Find where the given text appears and provide that cell's center as [x, y] coordinate. 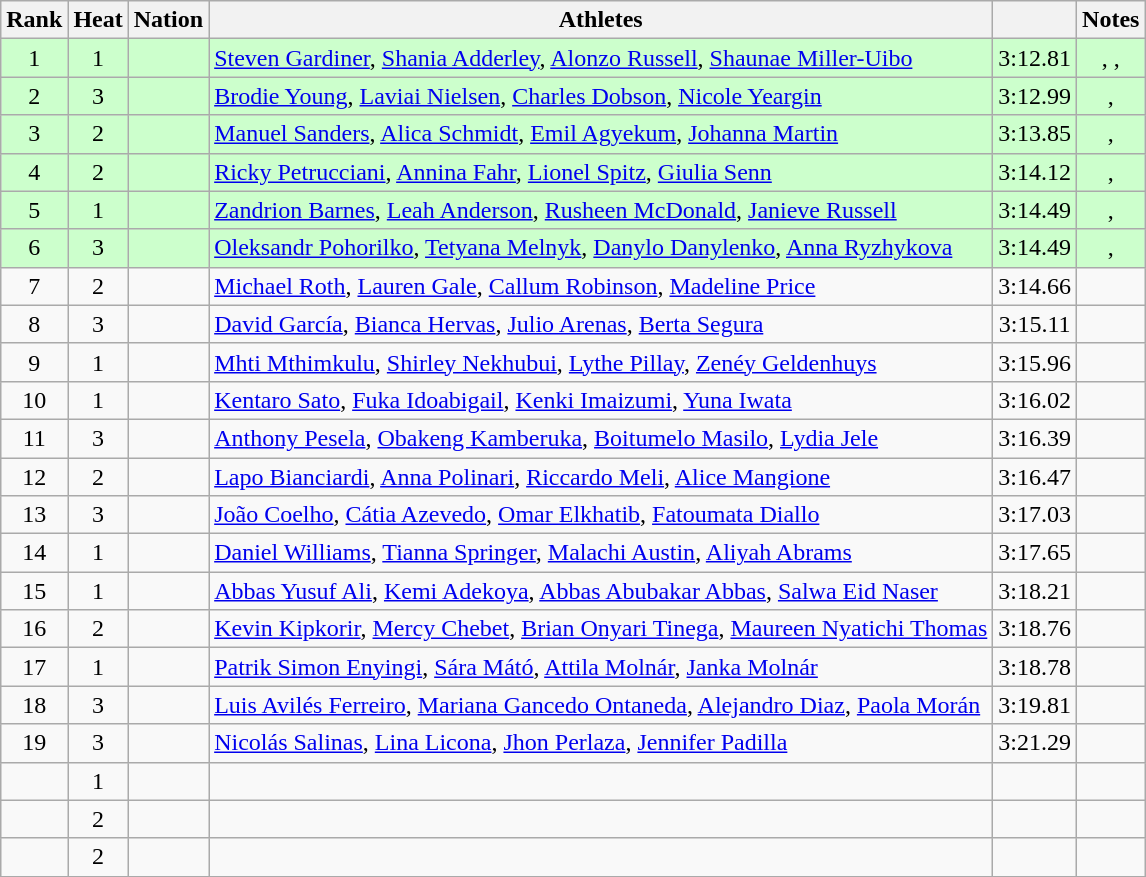
Anthony Pesela, Obakeng Kamberuka, Boitumelo Masilo, Lydia Jele [601, 438]
Heat [98, 20]
João Coelho, Cátia Azevedo, Omar Elkhatib, Fatoumata Diallo [601, 515]
Brodie Young, Laviai Nielsen, Charles Dobson, Nicole Yeargin [601, 96]
Notes [1111, 20]
3:18.76 [1035, 629]
3:17.03 [1035, 515]
3:15.11 [1035, 324]
3:16.02 [1035, 400]
8 [34, 324]
3:18.21 [1035, 591]
13 [34, 515]
3:14.66 [1035, 286]
Oleksandr Pohorilko, Tetyana Melnyk, Danylo Danylenko, Anna Ryzhykova [601, 248]
18 [34, 705]
3:14.12 [1035, 172]
12 [34, 477]
4 [34, 172]
3:16.39 [1035, 438]
3:13.85 [1035, 134]
Mhti Mthimkulu, Shirley Nekhubui, Lythe Pillay, Zenéy Geldenhuys [601, 362]
7 [34, 286]
Abbas Yusuf Ali, Kemi Adekoya, Abbas Abubakar Abbas, Salwa Eid Naser [601, 591]
3:12.99 [1035, 96]
Manuel Sanders, Alica Schmidt, Emil Agyekum, Johanna Martin [601, 134]
3:16.47 [1035, 477]
16 [34, 629]
3:15.96 [1035, 362]
5 [34, 210]
3:21.29 [1035, 743]
19 [34, 743]
Lapo Bianciardi, Anna Polinari, Riccardo Meli, Alice Mangione [601, 477]
3:19.81 [1035, 705]
Michael Roth, Lauren Gale, Callum Robinson, Madeline Price [601, 286]
Daniel Williams, Tianna Springer, Malachi Austin, Aliyah Abrams [601, 553]
11 [34, 438]
Steven Gardiner, Shania Adderley, Alonzo Russell, Shaunae Miller-Uibo [601, 58]
Nation [168, 20]
Zandrion Barnes, Leah Anderson, Rusheen McDonald, Janieve Russell [601, 210]
Luis Avilés Ferreiro, Mariana Gancedo Ontaneda, Alejandro Diaz, Paola Morán [601, 705]
6 [34, 248]
3:18.78 [1035, 667]
Kentaro Sato, Fuka Idoabigail, Kenki Imaizumi, Yuna Iwata [601, 400]
15 [34, 591]
17 [34, 667]
Patrik Simon Enyingi, Sára Mátó, Attila Molnár, Janka Molnár [601, 667]
Kevin Kipkorir, Mercy Chebet, Brian Onyari Tinega, Maureen Nyatichi Thomas [601, 629]
Athletes [601, 20]
David García, Bianca Hervas, Julio Arenas, Berta Segura [601, 324]
10 [34, 400]
Rank [34, 20]
14 [34, 553]
, , [1111, 58]
9 [34, 362]
Nicolás Salinas, Lina Licona, Jhon Perlaza, Jennifer Padilla [601, 743]
Ricky Petrucciani, Annina Fahr, Lionel Spitz, Giulia Senn [601, 172]
3:12.81 [1035, 58]
3:17.65 [1035, 553]
